Pinpoint the cell where the given text exists, returning its [X, Y] midpoint coordinate. 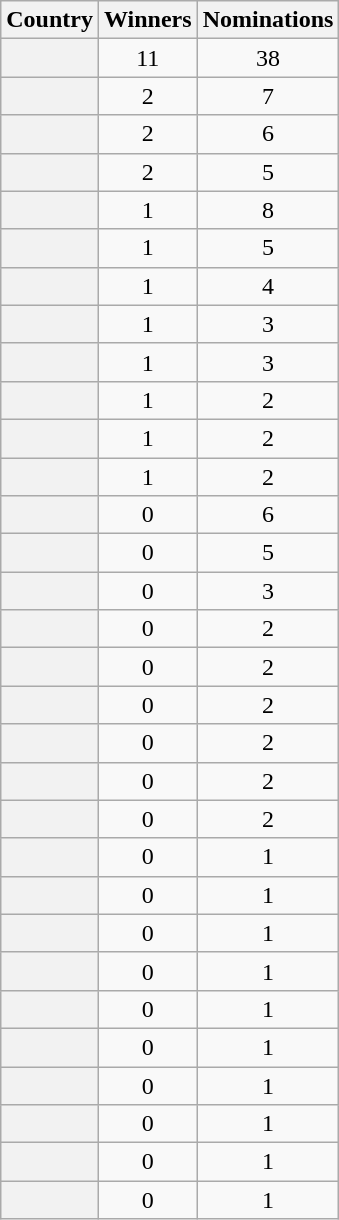
7 [268, 96]
38 [268, 58]
Country [50, 20]
8 [268, 210]
Winners [148, 20]
11 [148, 58]
Nominations [268, 20]
4 [268, 286]
